Capture the cell that displays the provided text and extract its (X, Y) central coordinate. 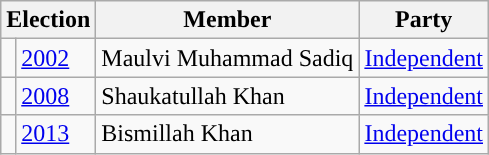
Party (424, 20)
Maulvi Muhammad Sadiq (228, 58)
2002 (56, 58)
Member (228, 20)
2013 (56, 134)
Shaukatullah Khan (228, 96)
Bismillah Khan (228, 134)
Election (48, 20)
2008 (56, 96)
